Pinpoint the cell where the given text exists, returning its [x, y] midpoint coordinate. 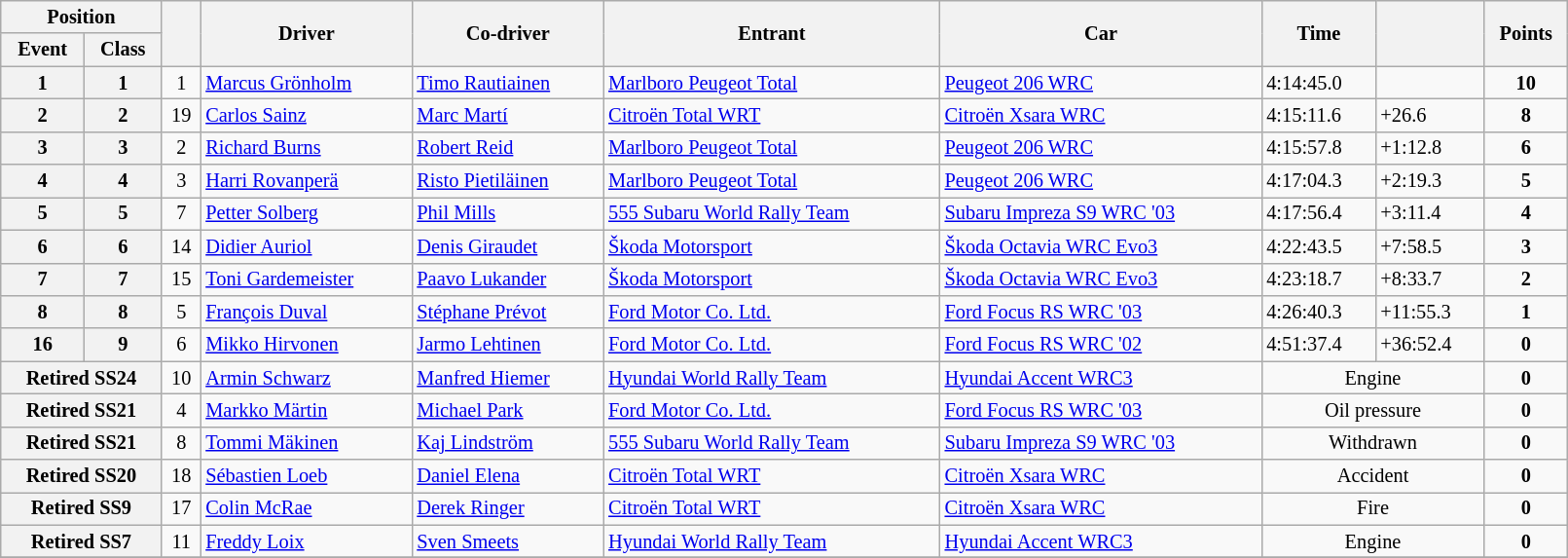
Didier Auriol [306, 246]
Withdrawn [1372, 443]
19 [181, 115]
Denis Giraudet [508, 246]
+3:11.4 [1429, 213]
4:17:56.4 [1318, 213]
Robert Reid [508, 148]
Retired SS24 [82, 378]
Richard Burns [306, 148]
Retired SS9 [82, 508]
4:15:57.8 [1318, 148]
Time [1318, 33]
Armin Schwarz [306, 378]
Carlos Sainz [306, 115]
+26.6 [1429, 115]
+2:19.3 [1429, 181]
Retired SS20 [82, 476]
Harri Rovanperä [306, 181]
+36:52.4 [1429, 345]
Stéphane Prévot [508, 312]
Marc Martí [508, 115]
16 [43, 345]
Tommi Mäkinen [306, 443]
Kaj Lindström [508, 443]
Michael Park [508, 410]
Points [1526, 33]
9 [123, 345]
Timo Rautiainen [508, 83]
Entrant [771, 33]
4:17:04.3 [1318, 181]
Colin McRae [306, 508]
Driver [306, 33]
François Duval [306, 312]
Sven Smeets [508, 541]
Fire [1372, 508]
Jarmo Lehtinen [508, 345]
Freddy Loix [306, 541]
4:23:18.7 [1318, 279]
Toni Gardemeister [306, 279]
Position [82, 17]
+8:33.7 [1429, 279]
Class [123, 50]
Accident [1372, 476]
17 [181, 508]
Oil pressure [1372, 410]
Paavo Lukander [508, 279]
4:22:43.5 [1318, 246]
Sébastien Loeb [306, 476]
4:15:11.6 [1318, 115]
Manfred Hiemer [508, 378]
Event [43, 50]
Retired SS7 [82, 541]
Ford Focus RS WRC '02 [1102, 345]
Derek Ringer [508, 508]
Marcus Grönholm [306, 83]
Co-driver [508, 33]
Daniel Elena [508, 476]
Risto Pietiläinen [508, 181]
+7:58.5 [1429, 246]
Car [1102, 33]
15 [181, 279]
+11:55.3 [1429, 312]
Petter Solberg [306, 213]
Phil Mills [508, 213]
18 [181, 476]
11 [181, 541]
+1:12.8 [1429, 148]
Mikko Hirvonen [306, 345]
4:51:37.4 [1318, 345]
Markko Märtin [306, 410]
4:26:40.3 [1318, 312]
14 [181, 246]
4:14:45.0 [1318, 83]
